For the text-containing cell, return its midpoint in [x, y] coordinate format. 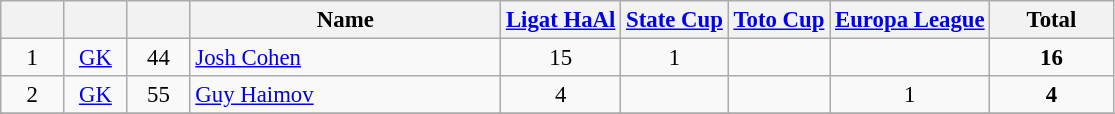
Toto Cup [779, 20]
Josh Cohen [346, 58]
2 [32, 95]
16 [1052, 58]
Guy Haimov [346, 95]
Europa League [910, 20]
Name [346, 20]
State Cup [674, 20]
Ligat HaAl [561, 20]
Total [1052, 20]
15 [561, 58]
44 [158, 58]
55 [158, 95]
